Determine the [X, Y] coordinate at the center of the cell enclosing the given text.  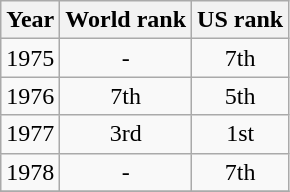
1978 [30, 172]
3rd [126, 134]
1st [240, 134]
5th [240, 96]
1975 [30, 58]
Year [30, 20]
US rank [240, 20]
1976 [30, 96]
World rank [126, 20]
1977 [30, 134]
